Return (X, Y) of the center of cell containing provided text 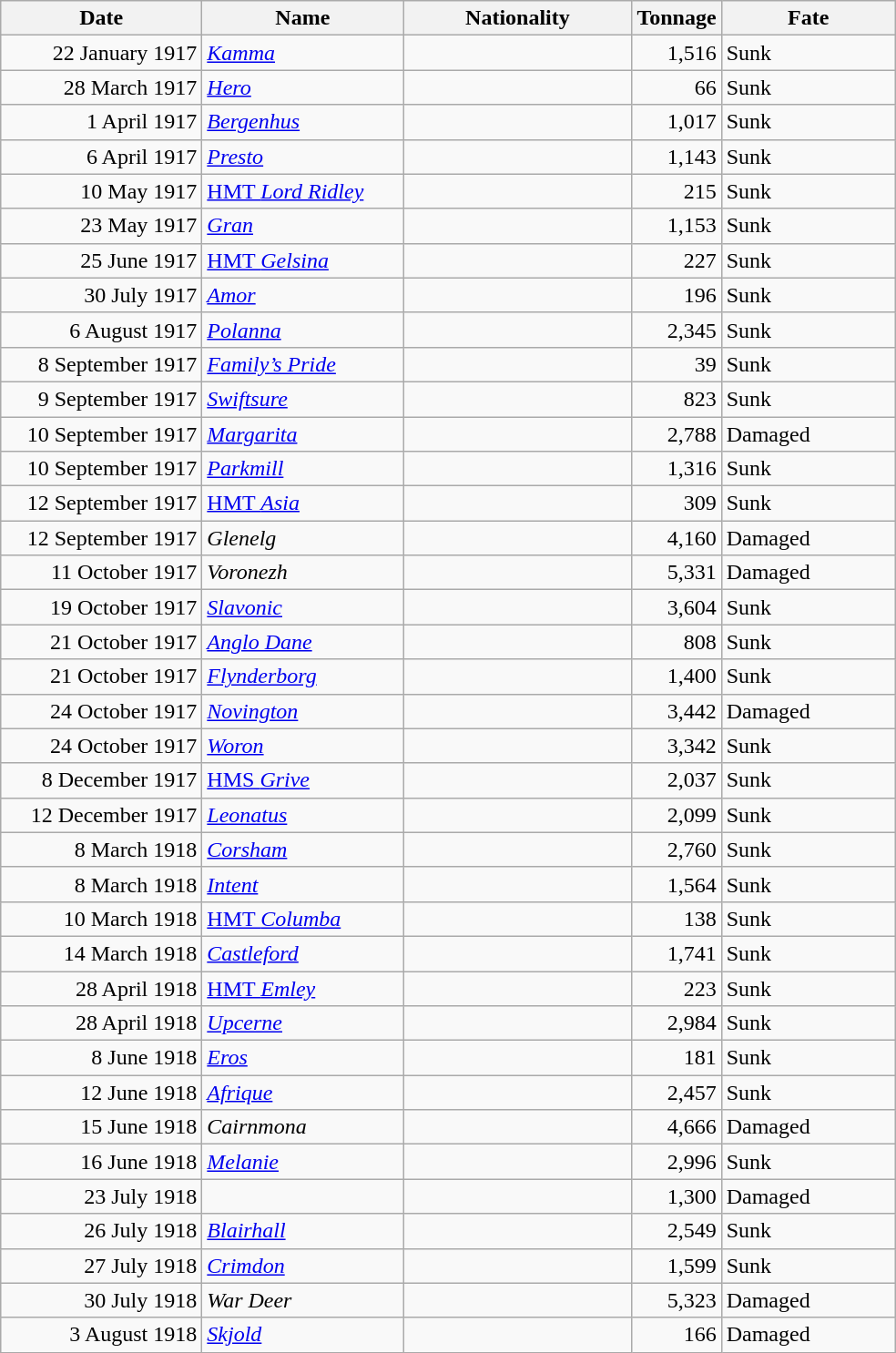
Amor (302, 295)
HMS Grive (302, 780)
1,300 (677, 1196)
4,666 (677, 1127)
808 (677, 642)
Crimdon (302, 1266)
1,741 (677, 953)
Flynderborg (302, 676)
1,564 (677, 884)
2,549 (677, 1231)
3 August 1918 (102, 1335)
HMT Columba (302, 919)
3,442 (677, 711)
2,996 (677, 1162)
5,331 (677, 573)
Glenelg (302, 538)
14 March 1918 (102, 953)
12 June 1918 (102, 1093)
16 June 1918 (102, 1162)
HMT Lord Ridley (302, 191)
Tonnage (677, 18)
Name (302, 18)
Blairhall (302, 1231)
2,760 (677, 849)
3,604 (677, 607)
6 April 1917 (102, 157)
196 (677, 295)
2,457 (677, 1093)
39 (677, 364)
Melanie (302, 1162)
19 October 1917 (102, 607)
2,345 (677, 330)
26 July 1918 (102, 1231)
1,599 (677, 1266)
3,342 (677, 746)
10 May 1917 (102, 191)
Slavonic (302, 607)
28 March 1917 (102, 87)
HMT Gelsina (302, 260)
Gran (302, 226)
15 June 1918 (102, 1127)
Eros (302, 1058)
10 March 1918 (102, 919)
223 (677, 988)
Parkmill (302, 469)
Corsham (302, 849)
138 (677, 919)
8 December 1917 (102, 780)
23 May 1917 (102, 226)
1,017 (677, 122)
2,099 (677, 815)
Voronezh (302, 573)
27 July 1918 (102, 1266)
4,160 (677, 538)
Presto (302, 157)
Novington (302, 711)
2,984 (677, 1023)
Anglo Dane (302, 642)
Date (102, 18)
Margarita (302, 434)
30 July 1918 (102, 1300)
1,316 (677, 469)
Bergenhus (302, 122)
Polanna (302, 330)
8 September 1917 (102, 364)
9 September 1917 (102, 399)
Swiftsure (302, 399)
2,788 (677, 434)
1,400 (677, 676)
1,516 (677, 53)
181 (677, 1058)
Cairnmona (302, 1127)
Fate (809, 18)
309 (677, 504)
Intent (302, 884)
Skjold (302, 1335)
1,143 (677, 157)
12 December 1917 (102, 815)
War Deer (302, 1300)
6 August 1917 (102, 330)
823 (677, 399)
5,323 (677, 1300)
1 April 1917 (102, 122)
Leonatus (302, 815)
Nationality (517, 18)
Kamma (302, 53)
30 July 1917 (102, 295)
Upcerne (302, 1023)
1,153 (677, 226)
HMT Emley (302, 988)
215 (677, 191)
25 June 1917 (102, 260)
227 (677, 260)
8 June 1918 (102, 1058)
11 October 1917 (102, 573)
Woron (302, 746)
23 July 1918 (102, 1196)
166 (677, 1335)
HMT Asia (302, 504)
Castleford (302, 953)
Hero (302, 87)
2,037 (677, 780)
66 (677, 87)
22 January 1917 (102, 53)
Afrique (302, 1093)
Family’s Pride (302, 364)
